Capture the cell that displays the provided text and extract its (X, Y) central coordinate. 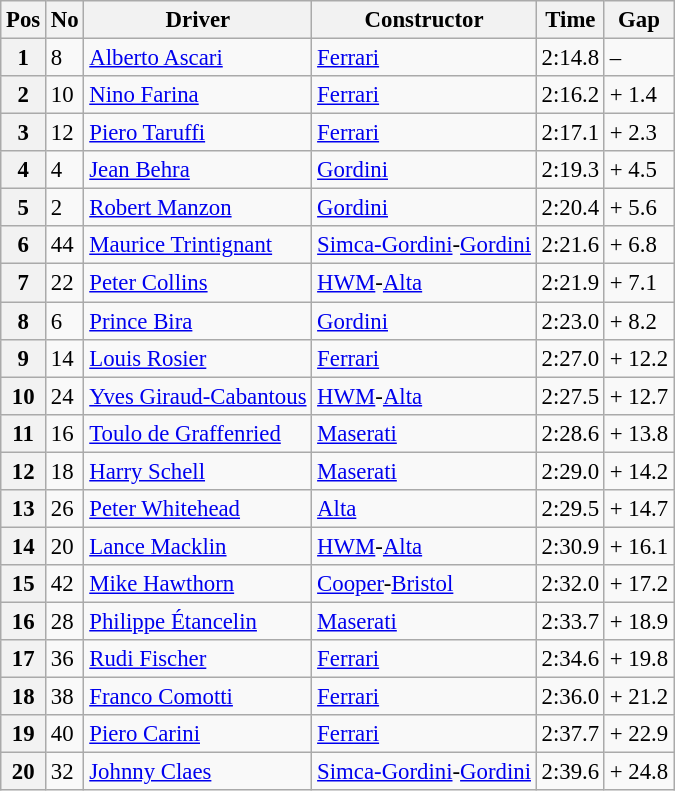
26 (65, 509)
Lance Macklin (198, 546)
2:16.2 (570, 95)
+ 13.8 (638, 433)
+ 4.5 (638, 170)
38 (65, 697)
2:27.0 (570, 358)
Rudi Fischer (198, 659)
+ 12.7 (638, 396)
Harry Schell (198, 471)
2:28.6 (570, 433)
36 (65, 659)
+ 14.7 (638, 509)
28 (65, 621)
2:39.6 (570, 772)
Alberto Ascari (198, 58)
11 (24, 433)
+ 21.2 (638, 697)
+ 5.6 (638, 208)
32 (65, 772)
+ 24.8 (638, 772)
+ 2.3 (638, 133)
40 (65, 734)
Jean Behra (198, 170)
Peter Whitehead (198, 509)
Philippe Étancelin (198, 621)
Constructor (424, 20)
Driver (198, 20)
Toulo de Graffenried (198, 433)
2:21.9 (570, 283)
+ 6.8 (638, 245)
Prince Bira (198, 321)
2:30.9 (570, 546)
17 (24, 659)
+ 18.9 (638, 621)
Louis Rosier (198, 358)
Time (570, 20)
Piero Carini (198, 734)
Alta (424, 509)
44 (65, 245)
42 (65, 584)
7 (24, 283)
+ 16.1 (638, 546)
+ 1.4 (638, 95)
Johnny Claes (198, 772)
15 (24, 584)
Maurice Trintignant (198, 245)
3 (24, 133)
+ 12.2 (638, 358)
+ 17.2 (638, 584)
2:27.5 (570, 396)
9 (24, 358)
Nino Farina (198, 95)
24 (65, 396)
+ 14.2 (638, 471)
2:14.8 (570, 58)
Pos (24, 20)
2:37.7 (570, 734)
2:21.6 (570, 245)
13 (24, 509)
2:29.5 (570, 509)
– (638, 58)
2:20.4 (570, 208)
No (65, 20)
Yves Giraud-Cabantous (198, 396)
Robert Manzon (198, 208)
2:34.6 (570, 659)
+ 7.1 (638, 283)
2:33.7 (570, 621)
2:32.0 (570, 584)
Mike Hawthorn (198, 584)
2:19.3 (570, 170)
22 (65, 283)
5 (24, 208)
2:17.1 (570, 133)
+ 19.8 (638, 659)
1 (24, 58)
Piero Taruffi (198, 133)
+ 22.9 (638, 734)
+ 8.2 (638, 321)
19 (24, 734)
2:29.0 (570, 471)
2:23.0 (570, 321)
Gap (638, 20)
Peter Collins (198, 283)
Franco Comotti (198, 697)
Cooper-Bristol (424, 584)
2:36.0 (570, 697)
